Capture the cell that displays the provided text and extract its (X, Y) central coordinate. 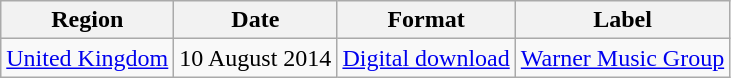
Label (622, 20)
Digital download (426, 58)
Date (256, 20)
Format (426, 20)
United Kingdom (88, 58)
Region (88, 20)
10 August 2014 (256, 58)
Warner Music Group (622, 58)
